From the cell containing the given text, extract its center point as (x, y) coordinate. 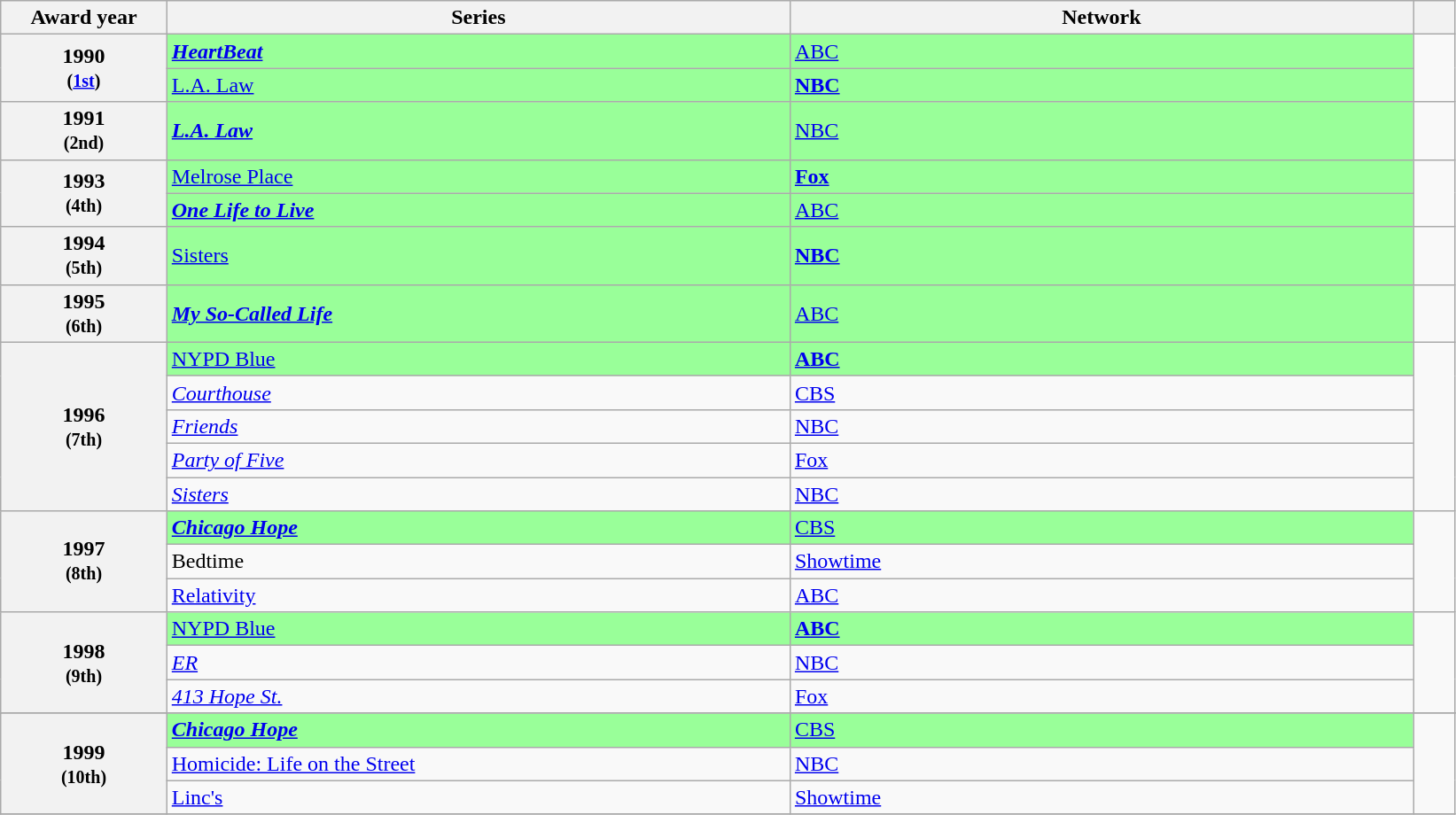
Bedtime (479, 562)
My So-Called Life (479, 314)
Series (479, 18)
1994(5th) (84, 255)
1997(8th) (84, 562)
One Life to Live (479, 210)
Network (1101, 18)
Linc's (479, 797)
Courthouse (479, 392)
HeartBeat (479, 51)
1991(2nd) (84, 131)
Homicide: Life on the Street (479, 764)
1995(6th) (84, 314)
Relativity (479, 595)
Friends (479, 426)
1993(4th) (84, 193)
Melrose Place (479, 176)
1999(10th) (84, 764)
1990(1st) (84, 68)
1998(9th) (84, 663)
1996(7th) (84, 426)
413 Hope St. (479, 696)
Award year (84, 18)
ER (479, 663)
Party of Five (479, 460)
